Find where the given text appears and provide that cell's center as (X, Y) coordinate. 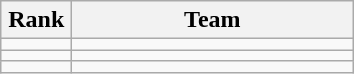
Rank (36, 20)
Team (212, 20)
